Output the [X, Y] coordinate of the center of the cell containing the given text.  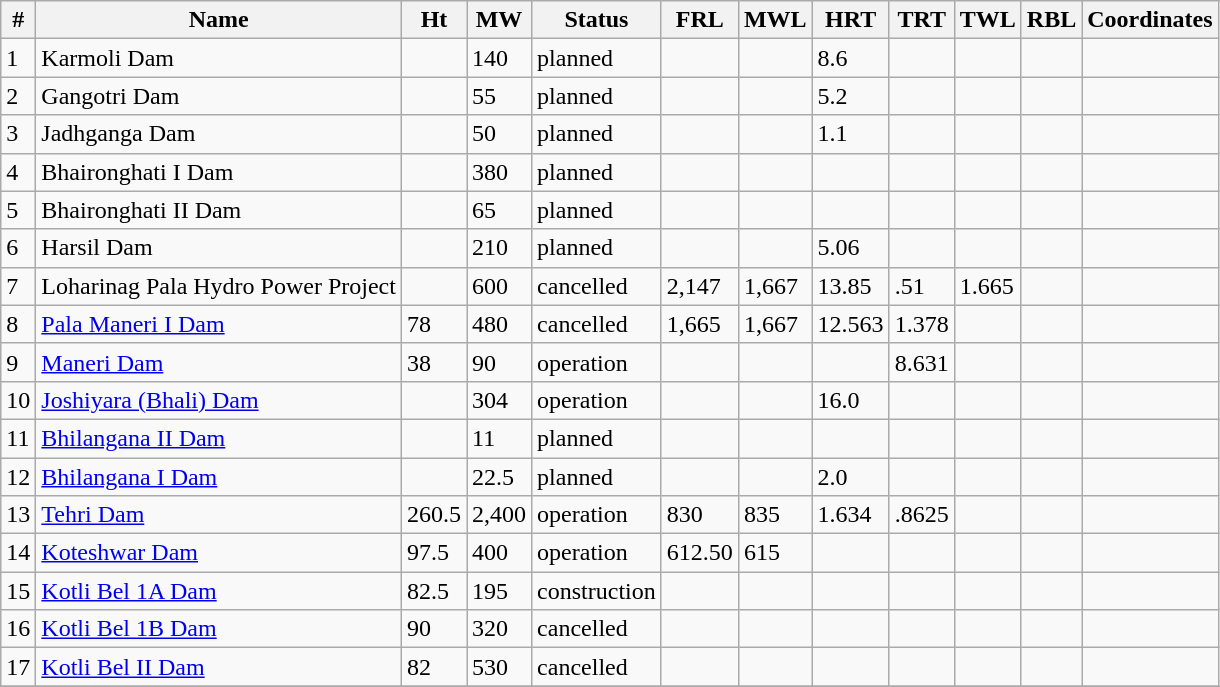
Kotli Bel 1A Dam [219, 591]
8.6 [850, 58]
8.631 [922, 362]
Pala Maneri I Dam [219, 324]
7 [18, 286]
480 [500, 324]
5.2 [850, 96]
Gangotri Dam [219, 96]
Kotli Bel 1B Dam [219, 629]
5.06 [850, 248]
1.378 [922, 324]
MWL [775, 20]
MW [500, 20]
6 [18, 248]
615 [775, 553]
2 [18, 96]
65 [500, 210]
530 [500, 667]
17 [18, 667]
97.5 [434, 553]
830 [700, 515]
13 [18, 515]
1,665 [700, 324]
Joshiyara (Bhali) Dam [219, 400]
50 [500, 134]
15 [18, 591]
Bhilangana II Dam [219, 438]
835 [775, 515]
Harsil Dam [219, 248]
13.85 [850, 286]
304 [500, 400]
FRL [700, 20]
600 [500, 286]
Kotli Bel II Dam [219, 667]
1 [18, 58]
1.665 [988, 286]
22.5 [500, 477]
2,147 [700, 286]
Coordinates [1150, 20]
Karmoli Dam [219, 58]
260.5 [434, 515]
Koteshwar Dam [219, 553]
# [18, 20]
12.563 [850, 324]
12 [18, 477]
55 [500, 96]
400 [500, 553]
16.0 [850, 400]
Bhaironghati I Dam [219, 172]
82.5 [434, 591]
RBL [1051, 20]
Ht [434, 20]
Jadhganga Dam [219, 134]
Bhaironghati II Dam [219, 210]
140 [500, 58]
Tehri Dam [219, 515]
Name [219, 20]
5 [18, 210]
3 [18, 134]
HRT [850, 20]
10 [18, 400]
construction [597, 591]
78 [434, 324]
.8625 [922, 515]
Maneri Dam [219, 362]
9 [18, 362]
2.0 [850, 477]
TRT [922, 20]
320 [500, 629]
2,400 [500, 515]
14 [18, 553]
380 [500, 172]
612.50 [700, 553]
Loharinag Pala Hydro Power Project [219, 286]
TWL [988, 20]
1.1 [850, 134]
8 [18, 324]
195 [500, 591]
Status [597, 20]
4 [18, 172]
38 [434, 362]
82 [434, 667]
.51 [922, 286]
Bhilangana I Dam [219, 477]
1.634 [850, 515]
16 [18, 629]
210 [500, 248]
